Extract the [x, y] coordinate from the center of the cell holding the provided text.  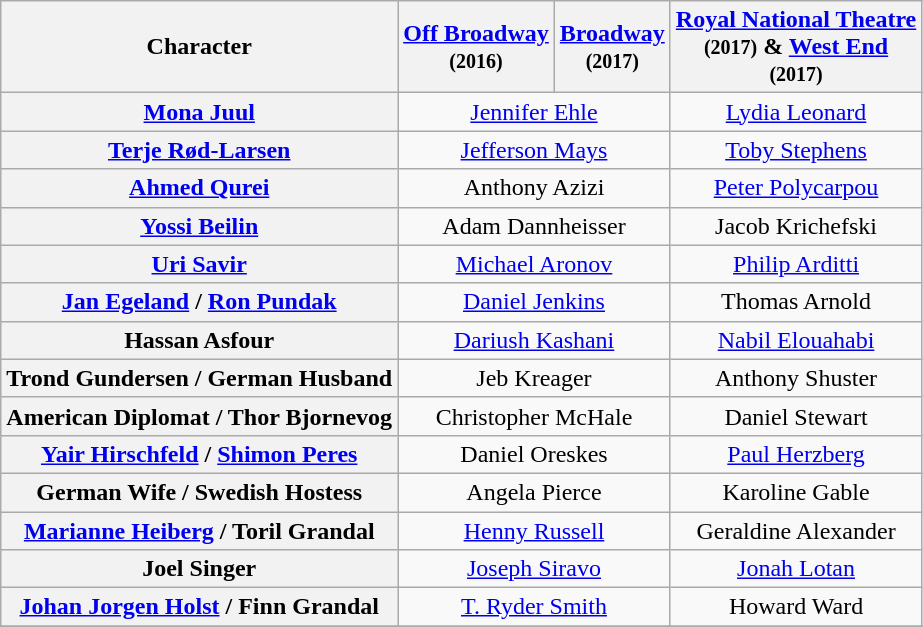
Toby Stephens [796, 150]
Lydia Leonard [796, 112]
Peter Polycarpou [796, 188]
Henny Russell [534, 531]
Anthony Shuster [796, 378]
Thomas Arnold [796, 302]
Christopher McHale [534, 416]
Nabil Elouahabi [796, 340]
Yossi Beilin [200, 226]
Jefferson Mays [534, 150]
Marianne Heiberg / Toril Grandal [200, 531]
Howard Ward [796, 607]
Joseph Siravo [534, 569]
Character [200, 47]
Jan Egeland / Ron Pundak [200, 302]
Daniel Stewart [796, 416]
Royal National Theatre(2017) & West End(2017) [796, 47]
American Diplomat / Thor Bjornevog [200, 416]
Michael Aronov [534, 264]
Ahmed Qurei [200, 188]
Jennifer Ehle [534, 112]
Geraldine Alexander [796, 531]
Philip Arditti [796, 264]
German Wife / Swedish Hostess [200, 492]
Angela Pierce [534, 492]
Yair Hirschfeld / Shimon Peres [200, 454]
Jeb Kreager [534, 378]
Uri Savir [200, 264]
Jonah Lotan [796, 569]
Terje Rød-Larsen [200, 150]
Hassan Asfour [200, 340]
T. Ryder Smith [534, 607]
Johan Jorgen Holst / Finn Grandal [200, 607]
Broadway(2017) [612, 47]
Dariush Kashani [534, 340]
Mona Juul [200, 112]
Adam Dannheisser [534, 226]
Karoline Gable [796, 492]
Trond Gundersen / German Husband [200, 378]
Anthony Azizi [534, 188]
Joel Singer [200, 569]
Paul Herzberg [796, 454]
Off Broadway(2016) [476, 47]
Daniel Jenkins [534, 302]
Daniel Oreskes [534, 454]
Jacob Krichefski [796, 226]
